Detect which cell encompasses the target text, then output its (X, Y) center coordinate. 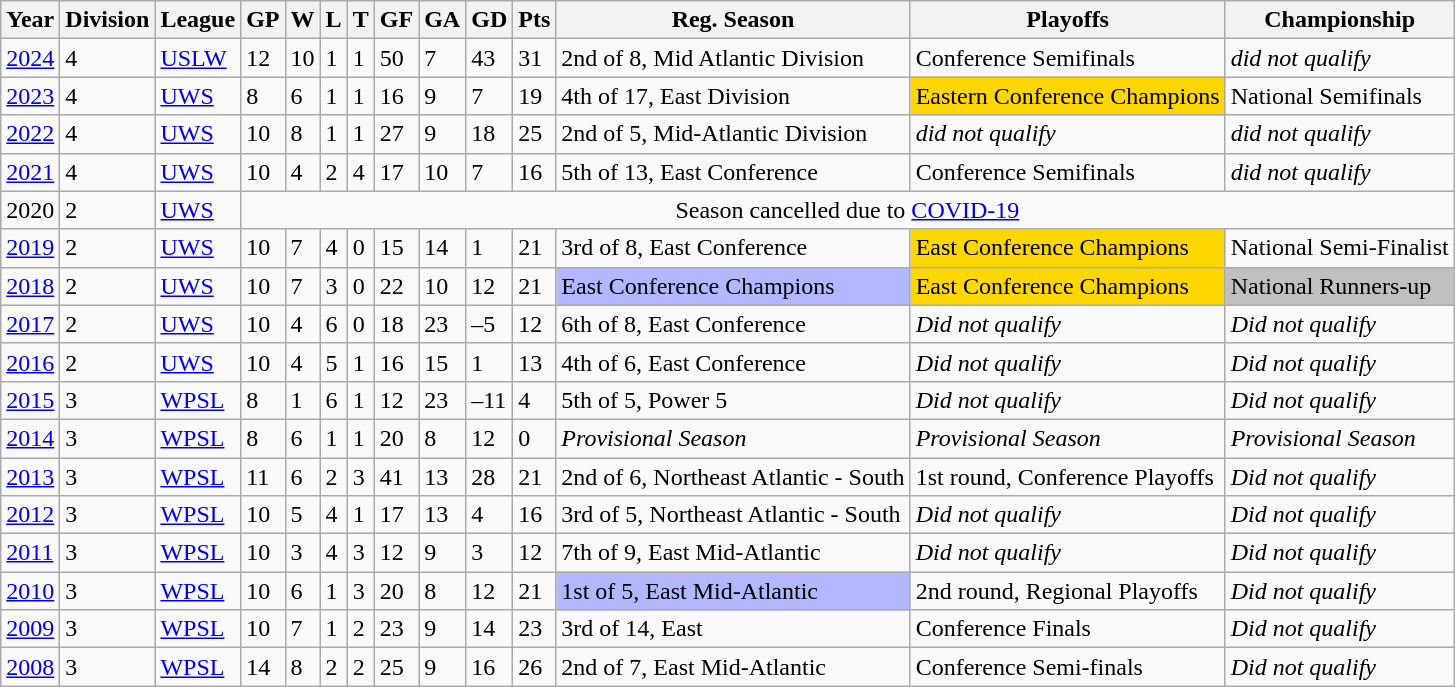
50 (396, 58)
43 (490, 58)
19 (534, 96)
GP (263, 20)
2016 (30, 362)
National Semifinals (1340, 96)
USLW (198, 58)
3rd of 14, East (733, 629)
2012 (30, 515)
Playoffs (1068, 20)
2023 (30, 96)
28 (490, 477)
2019 (30, 248)
League (198, 20)
2013 (30, 477)
3rd of 8, East Conference (733, 248)
27 (396, 134)
L (334, 20)
–5 (490, 324)
3rd of 5, Northeast Atlantic - South (733, 515)
2nd round, Regional Playoffs (1068, 591)
2020 (30, 210)
4th of 6, East Conference (733, 362)
1st of 5, East Mid-Atlantic (733, 591)
Conference Semi-finals (1068, 667)
Year (30, 20)
2nd of 8, Mid Atlantic Division (733, 58)
2011 (30, 553)
2024 (30, 58)
41 (396, 477)
National Semi-Finalist (1340, 248)
5th of 5, Power 5 (733, 400)
Reg. Season (733, 20)
–11 (490, 400)
2017 (30, 324)
2021 (30, 172)
W (302, 20)
Season cancelled due to COVID-19 (848, 210)
2nd of 5, Mid-Atlantic Division (733, 134)
2015 (30, 400)
1st round, Conference Playoffs (1068, 477)
Division (108, 20)
GF (396, 20)
26 (534, 667)
2018 (30, 286)
Eastern Conference Champions (1068, 96)
31 (534, 58)
GD (490, 20)
2022 (30, 134)
2009 (30, 629)
Championship (1340, 20)
4th of 17, East Division (733, 96)
22 (396, 286)
Pts (534, 20)
T (360, 20)
National Runners-up (1340, 286)
7th of 9, East Mid-Atlantic (733, 553)
GA (442, 20)
2014 (30, 438)
6th of 8, East Conference (733, 324)
2nd of 6, Northeast Atlantic - South (733, 477)
2008 (30, 667)
5th of 13, East Conference (733, 172)
2010 (30, 591)
Conference Finals (1068, 629)
2nd of 7, East Mid-Atlantic (733, 667)
11 (263, 477)
